Determine the [X, Y] coordinate at the center of the cell enclosing the given text.  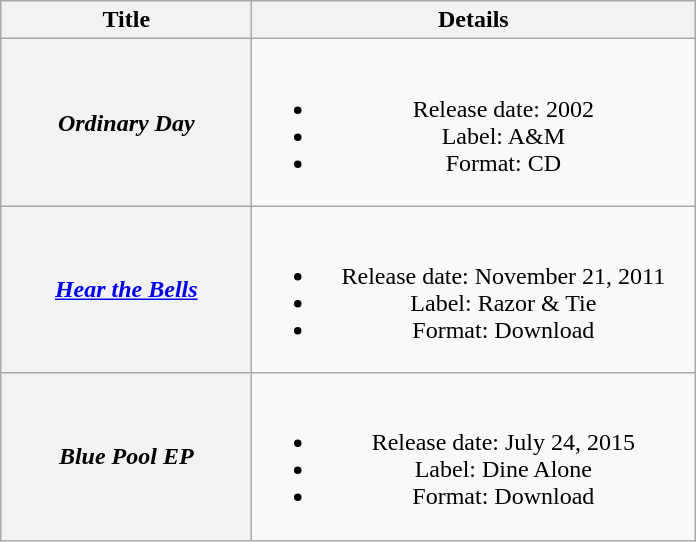
Release date: July 24, 2015Label: Dine AloneFormat: Download [474, 456]
Ordinary Day [126, 122]
Title [126, 20]
Hear the Bells [126, 290]
Details [474, 20]
Release date: November 21, 2011Label: Razor & TieFormat: Download [474, 290]
Release date: 2002Label: A&MFormat: CD [474, 122]
Blue Pool EP [126, 456]
